Locate the cell with the specified text and output its (x, y) center coordinate. 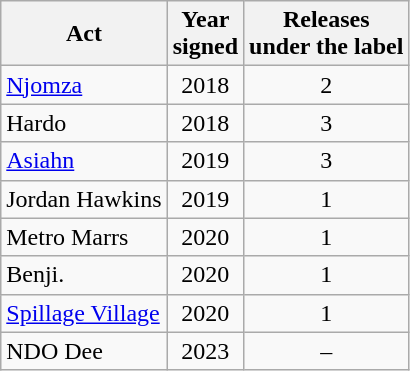
2 (326, 85)
Hardo (84, 123)
2023 (205, 351)
Benji. (84, 275)
Year signed (205, 34)
Jordan Hawkins (84, 199)
Asiahn (84, 161)
– (326, 351)
Act (84, 34)
Metro Marrs (84, 237)
Releases under the label (326, 34)
Njomza (84, 85)
Spillage Village (84, 313)
NDO Dee (84, 351)
